For the text-containing cell, return its midpoint in (x, y) coordinate format. 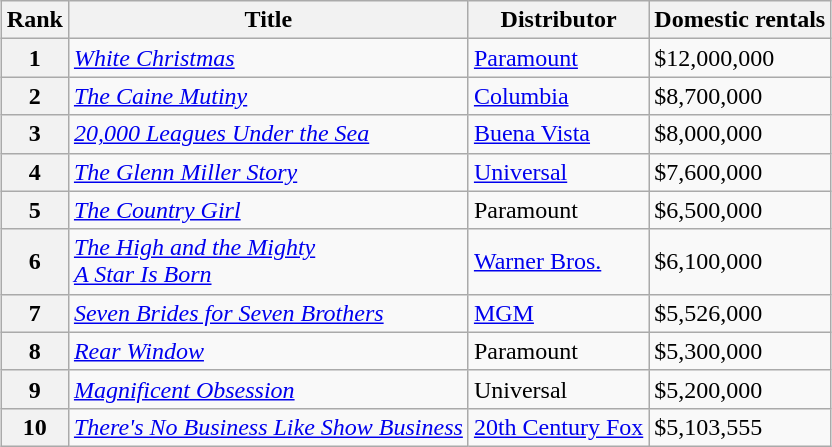
$6,100,000 (740, 262)
The Country Girl (268, 210)
20th Century Fox (558, 427)
4 (34, 172)
Title (268, 20)
1 (34, 58)
Rank (34, 20)
The Caine Mutiny (268, 96)
The High and the MightyA Star Is Born (268, 262)
Buena Vista (558, 134)
$6,500,000 (740, 210)
10 (34, 427)
2 (34, 96)
White Christmas (268, 58)
Magnificent Obsession (268, 389)
3 (34, 134)
6 (34, 262)
7 (34, 313)
20,000 Leagues Under the Sea (268, 134)
$8,000,000 (740, 134)
5 (34, 210)
Seven Brides for Seven Brothers (268, 313)
MGM (558, 313)
Distributor (558, 20)
$5,526,000 (740, 313)
Domestic rentals (740, 20)
Rear Window (268, 351)
8 (34, 351)
$5,103,555 (740, 427)
9 (34, 389)
$8,700,000 (740, 96)
Warner Bros. (558, 262)
There's No Business Like Show Business (268, 427)
$5,200,000 (740, 389)
$5,300,000 (740, 351)
$12,000,000 (740, 58)
The Glenn Miller Story (268, 172)
$7,600,000 (740, 172)
Columbia (558, 96)
